Return the [X, Y] coordinate for the center point of the cell that contains the specified text.  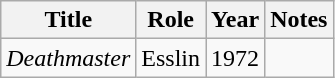
1972 [236, 58]
Title [68, 20]
Notes [299, 20]
Deathmaster [68, 58]
Role [171, 20]
Year [236, 20]
Esslin [171, 58]
